Find where the given text appears and provide that cell's center as [X, Y] coordinate. 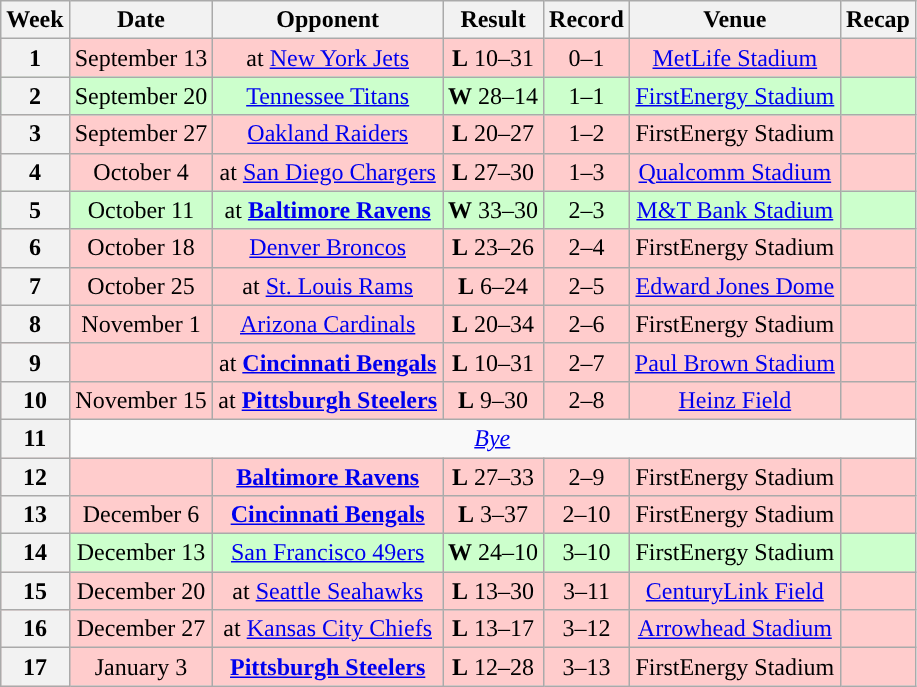
L 6–24 [494, 286]
at San Diego Chargers [328, 172]
L 23–26 [494, 248]
L 13–30 [494, 591]
3–11 [587, 591]
San Francisco 49ers [328, 553]
Recap [878, 20]
0–1 [587, 58]
Pittsburgh Steelers [328, 667]
September 20 [141, 96]
L 27–30 [494, 172]
at Cincinnati Bengals [328, 362]
3–13 [587, 667]
September 13 [141, 58]
October 4 [141, 172]
October 18 [141, 248]
L 27–33 [494, 477]
3–12 [587, 629]
1–3 [587, 172]
5 [35, 210]
17 [35, 667]
Record [587, 20]
W 24–10 [494, 553]
December 6 [141, 515]
Arrowhead Stadium [734, 629]
January 3 [141, 667]
2–7 [587, 362]
3–10 [587, 553]
at Baltimore Ravens [328, 210]
at New York Jets [328, 58]
2–6 [587, 324]
December 13 [141, 553]
Oakland Raiders [328, 134]
M&T Bank Stadium [734, 210]
2–10 [587, 515]
2–8 [587, 400]
8 [35, 324]
2 [35, 96]
at St. Louis Rams [328, 286]
6 [35, 248]
L 3–37 [494, 515]
12 [35, 477]
Paul Brown Stadium [734, 362]
Venue [734, 20]
Tennessee Titans [328, 96]
2–9 [587, 477]
MetLife Stadium [734, 58]
Date [141, 20]
Cincinnati Bengals [328, 515]
Baltimore Ravens [328, 477]
2–3 [587, 210]
Opponent [328, 20]
CenturyLink Field [734, 591]
11 [35, 438]
Bye [492, 438]
Result [494, 20]
at Kansas City Chiefs [328, 629]
L 9–30 [494, 400]
1–2 [587, 134]
7 [35, 286]
L 20–27 [494, 134]
September 27 [141, 134]
Arizona Cardinals [328, 324]
4 [35, 172]
Denver Broncos [328, 248]
13 [35, 515]
W 28–14 [494, 96]
October 11 [141, 210]
Heinz Field [734, 400]
at Pittsburgh Steelers [328, 400]
Qualcomm Stadium [734, 172]
L 12–28 [494, 667]
L 20–34 [494, 324]
November 15 [141, 400]
2–4 [587, 248]
October 25 [141, 286]
December 20 [141, 591]
1 [35, 58]
2–5 [587, 286]
L 13–17 [494, 629]
16 [35, 629]
1–1 [587, 96]
Week [35, 20]
3 [35, 134]
W 33–30 [494, 210]
November 1 [141, 324]
10 [35, 400]
15 [35, 591]
Edward Jones Dome [734, 286]
14 [35, 553]
at Seattle Seahawks [328, 591]
December 27 [141, 629]
9 [35, 362]
